Search for the cell housing the specified text and yield its [x, y] center coordinate. 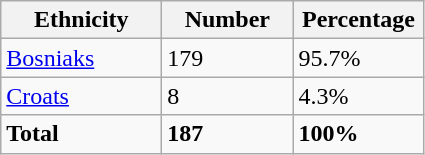
Total [82, 134]
179 [228, 58]
4.3% [358, 96]
Croats [82, 96]
Percentage [358, 20]
Bosniaks [82, 58]
Number [228, 20]
95.7% [358, 58]
8 [228, 96]
100% [358, 134]
Ethnicity [82, 20]
187 [228, 134]
